Determine the [x, y] coordinate at the center of the cell enclosing the given text.  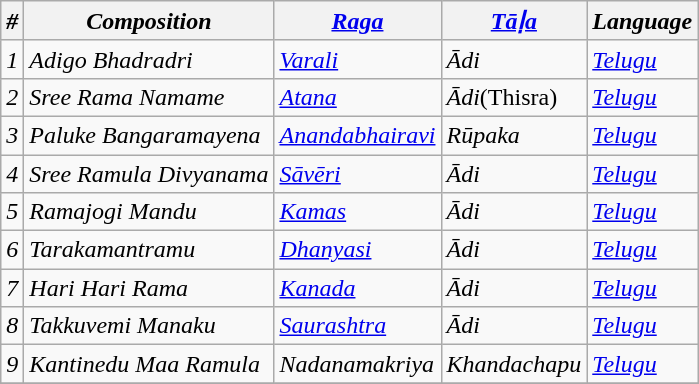
8 [12, 326]
Nadanamakriya [358, 364]
Paluke Bangaramayena [149, 135]
Khandachapu [514, 364]
# [12, 21]
Ādi(Thisra) [514, 97]
Hari Hari Rama [149, 288]
Tāḷa [514, 21]
Kamas [358, 212]
Raga [358, 21]
Saurashtra [358, 326]
Atana [358, 97]
9 [12, 364]
Adigo Bhadradri [149, 59]
Language [642, 21]
Takkuvemi Manaku [149, 326]
Sree Rama Namame [149, 97]
Tarakamantramu [149, 250]
4 [12, 173]
Anandabhairavi [358, 135]
Sree Ramula Divyanama [149, 173]
2 [12, 97]
6 [12, 250]
Sāvēri [358, 173]
5 [12, 212]
3 [12, 135]
Rūpaka [514, 135]
1 [12, 59]
Composition [149, 21]
Kantinedu Maa Ramula [149, 364]
Kanada [358, 288]
7 [12, 288]
Varali [358, 59]
Ramajogi Mandu [149, 212]
Dhanyasi [358, 250]
